Extract the (x, y) coordinate from the center of the cell holding the provided text.  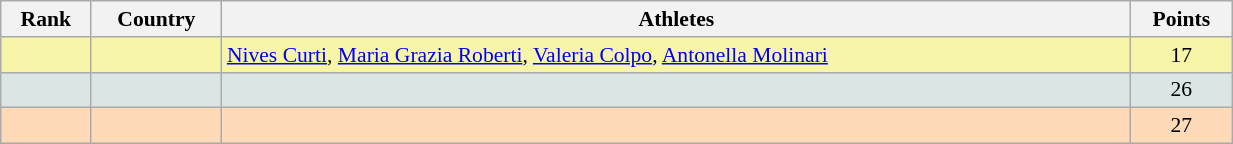
26 (1182, 90)
17 (1182, 55)
Athletes (676, 19)
Rank (46, 19)
Nives Curti, Maria Grazia Roberti, Valeria Colpo, Antonella Molinari (676, 55)
Country (156, 19)
27 (1182, 126)
Points (1182, 19)
